From the cell containing the given text, extract its center point as [x, y] coordinate. 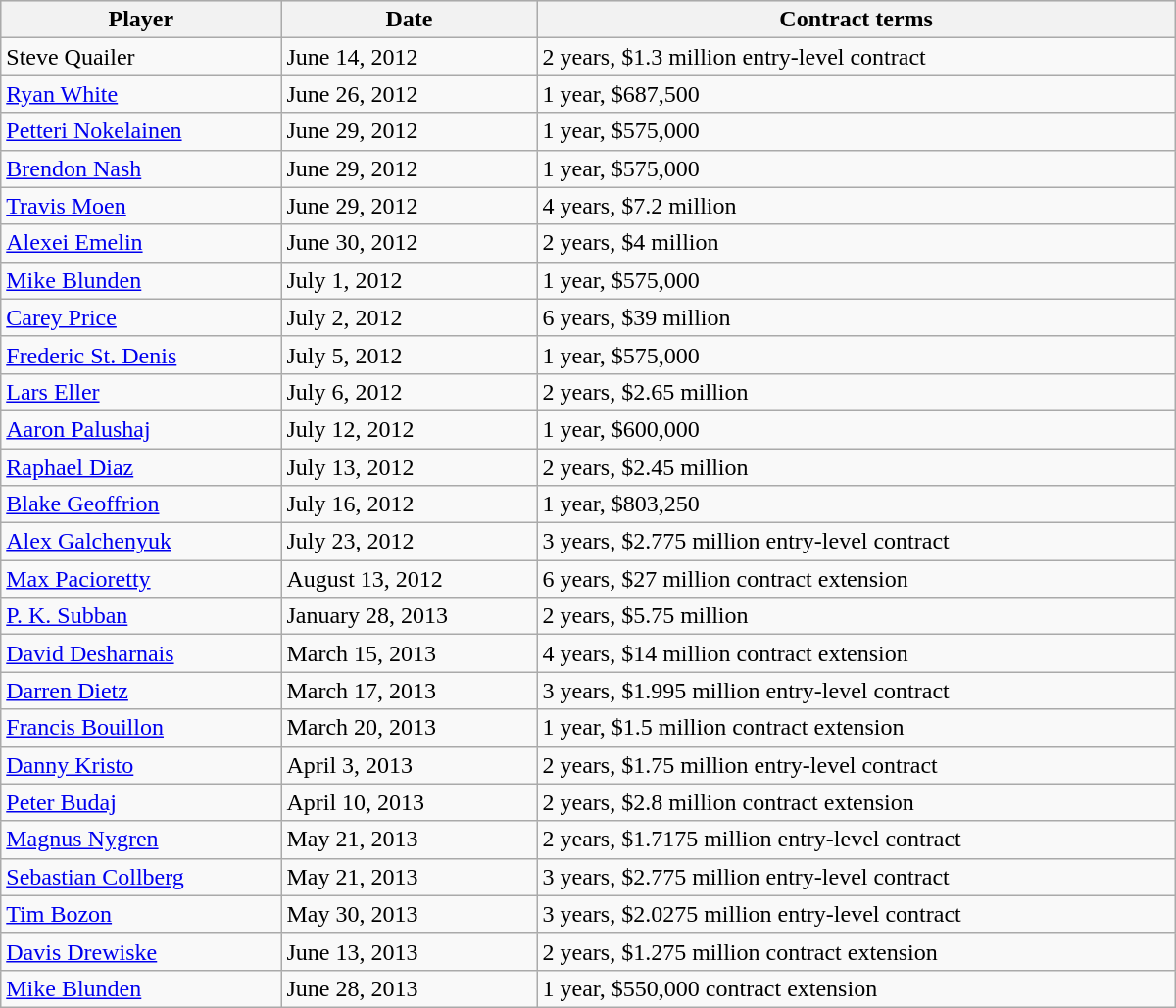
Brendon Nash [141, 168]
April 10, 2013 [410, 802]
Contract terms [857, 20]
August 13, 2012 [410, 579]
4 years, $7.2 million [857, 206]
2 years, $1.275 million contract extension [857, 951]
June 14, 2012 [410, 57]
3 years, $2.0275 million entry-level contract [857, 914]
6 years, $27 million contract extension [857, 579]
David Desharnais [141, 653]
2 years, $1.75 million entry-level contract [857, 765]
June 13, 2013 [410, 951]
Date [410, 20]
3 years, $1.995 million entry-level contract [857, 691]
1 year, $803,250 [857, 504]
March 15, 2013 [410, 653]
2 years, $4 million [857, 243]
January 28, 2013 [410, 616]
Steve Quailer [141, 57]
Darren Dietz [141, 691]
2 years, $2.8 million contract extension [857, 802]
May 30, 2013 [410, 914]
Magnus Nygren [141, 840]
Frederic St. Denis [141, 355]
July 5, 2012 [410, 355]
2 years, $1.3 million entry-level contract [857, 57]
Alex Galchenyuk [141, 542]
July 13, 2012 [410, 467]
June 26, 2012 [410, 94]
Peter Budaj [141, 802]
June 30, 2012 [410, 243]
2 years, $5.75 million [857, 616]
2 years, $2.45 million [857, 467]
Travis Moen [141, 206]
July 23, 2012 [410, 542]
June 28, 2013 [410, 988]
4 years, $14 million contract extension [857, 653]
Aaron Palushaj [141, 429]
March 17, 2013 [410, 691]
Sebastian Collberg [141, 877]
1 year, $1.5 million contract extension [857, 728]
Danny Kristo [141, 765]
July 16, 2012 [410, 504]
Francis Bouillon [141, 728]
Carey Price [141, 317]
March 20, 2013 [410, 728]
Raphael Diaz [141, 467]
July 1, 2012 [410, 280]
Petteri Nokelainen [141, 131]
Blake Geoffrion [141, 504]
July 2, 2012 [410, 317]
July 6, 2012 [410, 392]
2 years, $1.7175 million entry-level contract [857, 840]
1 year, $687,500 [857, 94]
July 12, 2012 [410, 429]
1 year, $600,000 [857, 429]
Max Pacioretty [141, 579]
Ryan White [141, 94]
Tim Bozon [141, 914]
Player [141, 20]
6 years, $39 million [857, 317]
April 3, 2013 [410, 765]
Alexei Emelin [141, 243]
P. K. Subban [141, 616]
Lars Eller [141, 392]
Davis Drewiske [141, 951]
1 year, $550,000 contract extension [857, 988]
2 years, $2.65 million [857, 392]
